Search for the cell housing the specified text and yield its [x, y] center coordinate. 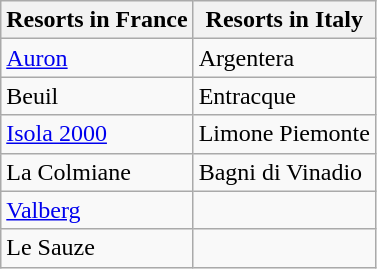
Argentera [284, 58]
Auron [97, 58]
Resorts in France [97, 20]
Valberg [97, 210]
Beuil [97, 96]
La Colmiane [97, 172]
Le Sauze [97, 248]
Entracque [284, 96]
Bagni di Vinadio [284, 172]
Limone Piemonte [284, 134]
Resorts in Italy [284, 20]
Isola 2000 [97, 134]
